Search for the cell housing the specified text and yield its (x, y) center coordinate. 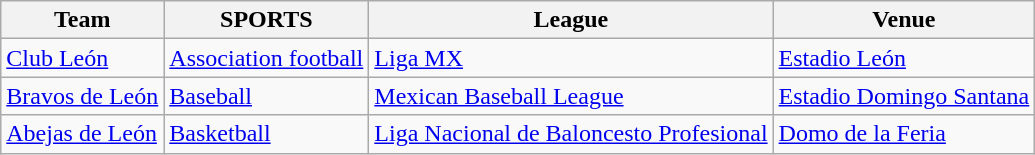
Domo de la Feria (904, 134)
SPORTS (266, 20)
Liga Nacional de Baloncesto Profesional (571, 134)
Basketball (266, 134)
Estadio Domingo Santana (904, 96)
Club León (82, 58)
Team (82, 20)
League (571, 20)
Bravos de León (82, 96)
Estadio León (904, 58)
Mexican Baseball League (571, 96)
Baseball (266, 96)
Abejas de León (82, 134)
Liga MX (571, 58)
Venue (904, 20)
Association football (266, 58)
